Find where the given text appears and provide that cell's center as (X, Y) coordinate. 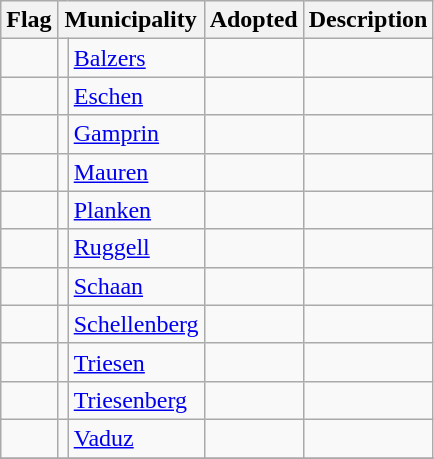
Triesenberg (136, 400)
Eschen (136, 96)
Planken (136, 210)
Mauren (136, 172)
Municipality (130, 20)
Description (368, 20)
Gamprin (136, 134)
Adopted (254, 20)
Ruggell (136, 248)
Triesen (136, 362)
Schellenberg (136, 324)
Balzers (136, 58)
Schaan (136, 286)
Flag (29, 20)
Vaduz (136, 438)
